Extract the [x, y] coordinate from the center of the cell holding the provided text.  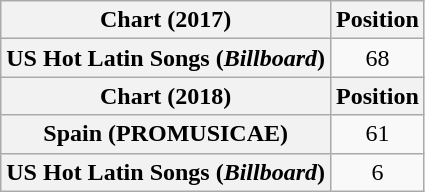
Chart (2017) [166, 20]
Spain (PROMUSICAE) [166, 134]
61 [378, 134]
68 [378, 58]
Chart (2018) [166, 96]
6 [378, 172]
